For the text-containing cell, return its midpoint in [x, y] coordinate format. 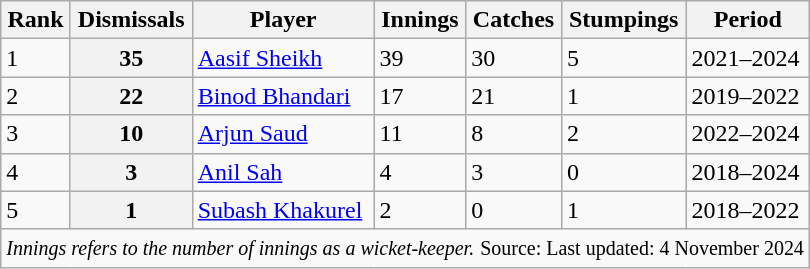
2018–2022 [748, 210]
8 [514, 134]
Anil Sah [283, 172]
22 [131, 96]
2021–2024 [748, 58]
17 [420, 96]
Rank [36, 20]
Aasif Sheikh [283, 58]
Innings refers to the number of innings as a wicket-keeper. Source: Last updated: 4 November 2024 [406, 248]
Dismissals [131, 20]
21 [514, 96]
30 [514, 58]
Catches [514, 20]
Period [748, 20]
2019–2022 [748, 96]
Player [283, 20]
39 [420, 58]
Stumpings [624, 20]
35 [131, 58]
2022–2024 [748, 134]
Arjun Saud [283, 134]
Subash Khakurel [283, 210]
2018–2024 [748, 172]
Innings [420, 20]
11 [420, 134]
10 [131, 134]
Binod Bhandari [283, 96]
